From the cell containing the given text, extract its center point as [X, Y] coordinate. 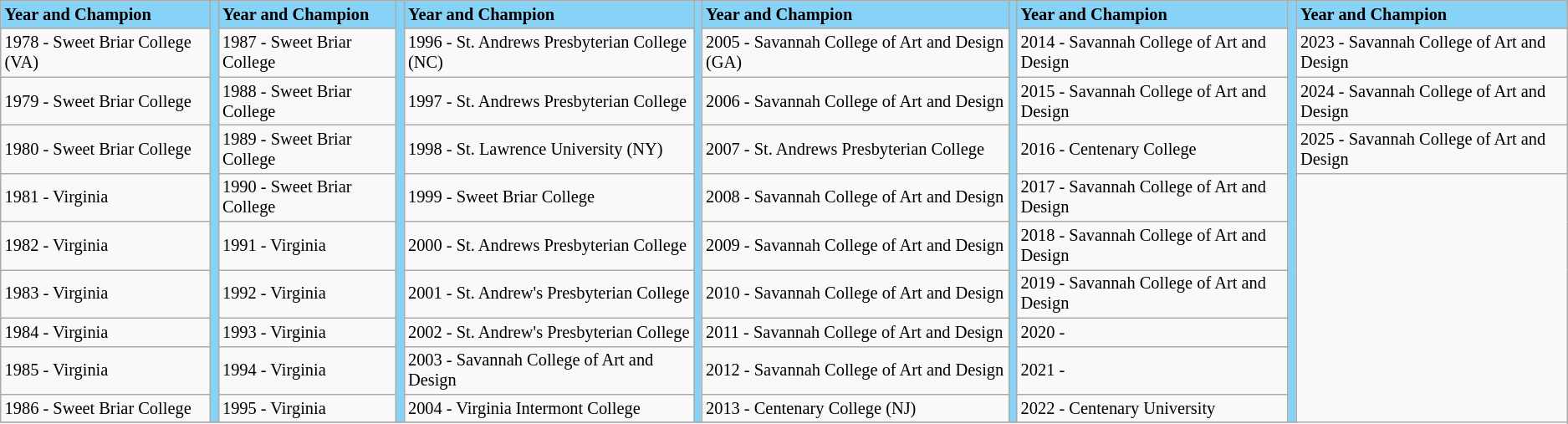
2023 - Savannah College of Art and Design [1432, 53]
2024 - Savannah College of Art and Design [1432, 101]
1999 - Sweet Briar College [549, 197]
2003 - Savannah College of Art and Design [549, 370]
1979 - Sweet Briar College [105, 101]
2018 - Savannah College of Art and Design [1152, 246]
2007 - St. Andrews Presbyterian College [855, 149]
2010 - Savannah College of Art and Design [855, 294]
2015 - Savannah College of Art and Design [1152, 101]
2004 - Virginia Intermont College [549, 408]
1984 - Virginia [105, 332]
2014 - Savannah College of Art and Design [1152, 53]
2006 - Savannah College of Art and Design [855, 101]
1996 - St. Andrews Presbyterian College (NC) [549, 53]
2012 - Savannah College of Art and Design [855, 370]
1995 - Virginia [307, 408]
1991 - Virginia [307, 246]
2000 - St. Andrews Presbyterian College [549, 246]
1980 - Sweet Briar College [105, 149]
1978 - Sweet Briar College (VA) [105, 53]
2021 - [1152, 370]
2016 - Centenary College [1152, 149]
2009 - Savannah College of Art and Design [855, 246]
2017 - Savannah College of Art and Design [1152, 197]
2001 - St. Andrew's Presbyterian College [549, 294]
1992 - Virginia [307, 294]
1997 - St. Andrews Presbyterian College [549, 101]
1998 - St. Lawrence University (NY) [549, 149]
1985 - Virginia [105, 370]
1988 - Sweet Briar College [307, 101]
2002 - St. Andrew's Presbyterian College [549, 332]
1986 - Sweet Briar College [105, 408]
1993 - Virginia [307, 332]
1989 - Sweet Briar College [307, 149]
1983 - Virginia [105, 294]
1990 - Sweet Briar College [307, 197]
1981 - Virginia [105, 197]
2025 - Savannah College of Art and Design [1432, 149]
2020 - [1152, 332]
1994 - Virginia [307, 370]
2005 - Savannah College of Art and Design (GA) [855, 53]
1982 - Virginia [105, 246]
2022 - Centenary University [1152, 408]
2008 - Savannah College of Art and Design [855, 197]
2011 - Savannah College of Art and Design [855, 332]
2019 - Savannah College of Art and Design [1152, 294]
1987 - Sweet Briar College [307, 53]
2013 - Centenary College (NJ) [855, 408]
